For the text-containing cell, return its midpoint in [X, Y] coordinate format. 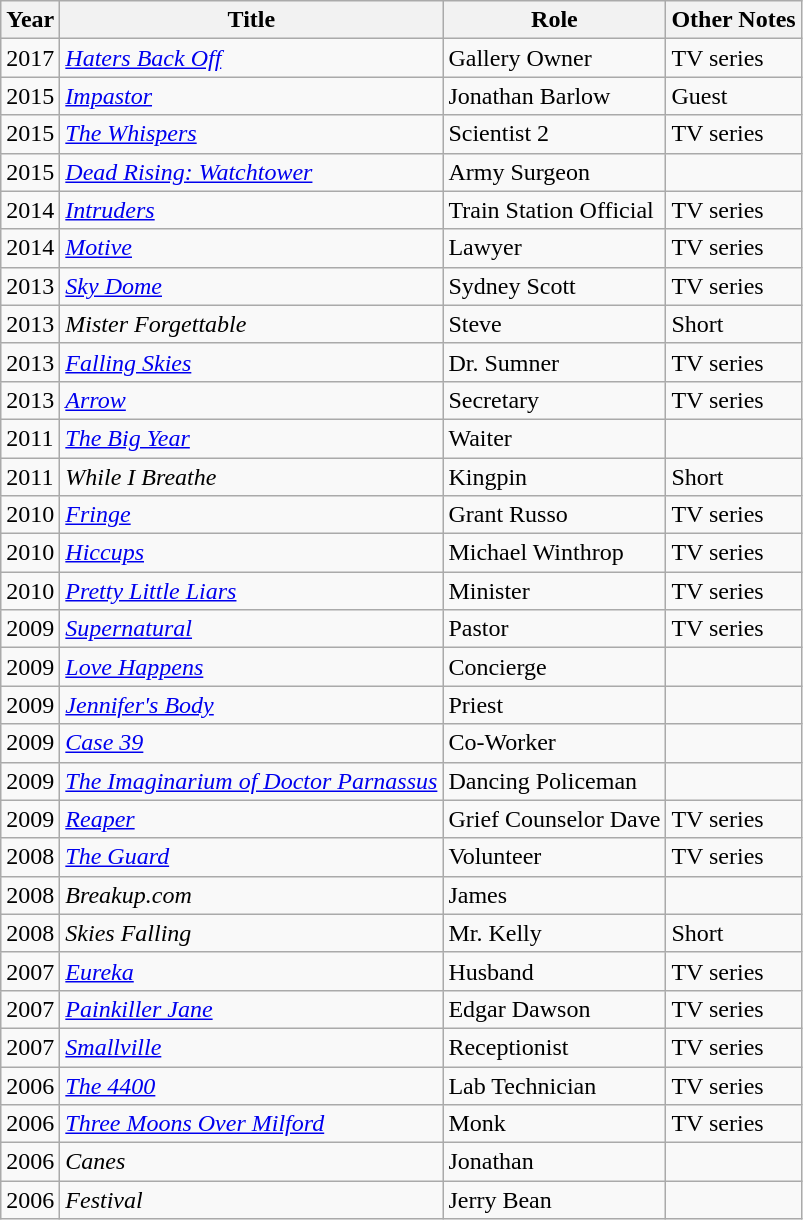
Skies Falling [252, 933]
Kingpin [554, 477]
Haters Back Off [252, 58]
Motive [252, 248]
2017 [30, 58]
Husband [554, 971]
Breakup.com [252, 895]
Receptionist [554, 1047]
Fringe [252, 515]
Intruders [252, 210]
Love Happens [252, 667]
Year [30, 20]
Painkiller Jane [252, 1009]
Dr. Sumner [554, 362]
Pretty Little Liars [252, 591]
Jerry Bean [554, 1200]
Sydney Scott [554, 286]
Grant Russo [554, 515]
Secretary [554, 400]
The Whispers [252, 134]
Hiccups [252, 553]
Dead Rising: Watchtower [252, 172]
James [554, 895]
Smallville [252, 1047]
The Big Year [252, 438]
Monk [554, 1124]
Impastor [252, 96]
Other Notes [734, 20]
Pastor [554, 629]
Arrow [252, 400]
Lab Technician [554, 1085]
Edgar Dawson [554, 1009]
Army Surgeon [554, 172]
The 4400 [252, 1085]
Mister Forgettable [252, 324]
Michael Winthrop [554, 553]
Reaper [252, 819]
Gallery Owner [554, 58]
Title [252, 20]
Dancing Policeman [554, 781]
Jonathan [554, 1162]
Steve [554, 324]
Three Moons Over Milford [252, 1124]
Canes [252, 1162]
Minister [554, 591]
The Guard [252, 857]
Volunteer [554, 857]
The Imaginarium of Doctor Parnassus [252, 781]
Role [554, 20]
Case 39 [252, 743]
Concierge [554, 667]
Supernatural [252, 629]
Jonathan Barlow [554, 96]
Lawyer [554, 248]
Guest [734, 96]
Jennifer's Body [252, 705]
Eureka [252, 971]
Sky Dome [252, 286]
Co-Worker [554, 743]
Waiter [554, 438]
Scientist 2 [554, 134]
Falling Skies [252, 362]
Mr. Kelly [554, 933]
While I Breathe [252, 477]
Festival [252, 1200]
Priest [554, 705]
Train Station Official [554, 210]
Grief Counselor Dave [554, 819]
